Provide the [x, y] coordinate of the cell's center where the given text is located.  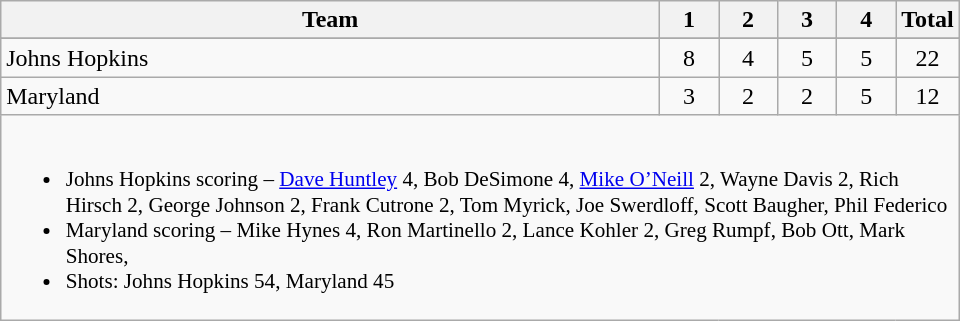
Johns Hopkins [330, 58]
12 [928, 96]
Maryland [330, 96]
8 [688, 58]
Total [928, 20]
Team [330, 20]
1 [688, 20]
22 [928, 58]
